Search for the cell housing the specified text and yield its [X, Y] center coordinate. 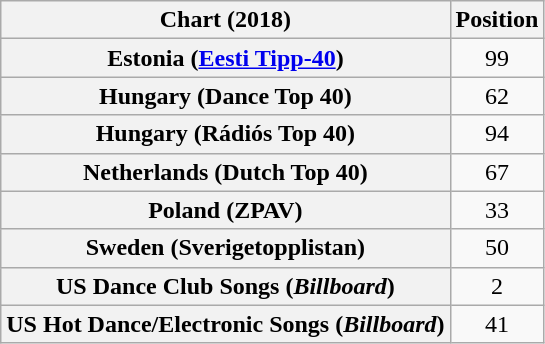
Hungary (Dance Top 40) [226, 96]
Poland (ZPAV) [226, 210]
Hungary (Rádiós Top 40) [226, 134]
US Hot Dance/Electronic Songs (Billboard) [226, 324]
2 [497, 286]
Netherlands (Dutch Top 40) [226, 172]
Chart (2018) [226, 20]
Sweden (Sverigetopplistan) [226, 248]
33 [497, 210]
67 [497, 172]
Estonia (Eesti Tipp-40) [226, 58]
62 [497, 96]
50 [497, 248]
99 [497, 58]
US Dance Club Songs (Billboard) [226, 286]
41 [497, 324]
94 [497, 134]
Position [497, 20]
